Find where the given text appears and provide that cell's center as [X, Y] coordinate. 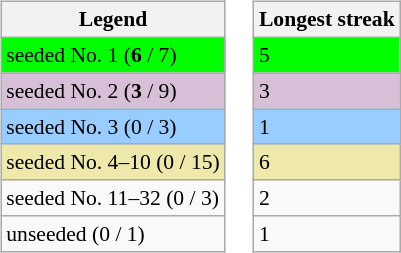
3 [327, 91]
2 [327, 198]
seeded No. 1 (6 / 7) [113, 55]
unseeded (0 / 1) [113, 234]
seeded No. 2 (3 / 9) [113, 91]
6 [327, 162]
seeded No. 3 (0 / 3) [113, 127]
Longest streak [327, 20]
5 [327, 55]
Legend [113, 20]
seeded No. 11–32 (0 / 3) [113, 198]
seeded No. 4–10 (0 / 15) [113, 162]
